Find where the given text appears and provide that cell's center as (x, y) coordinate. 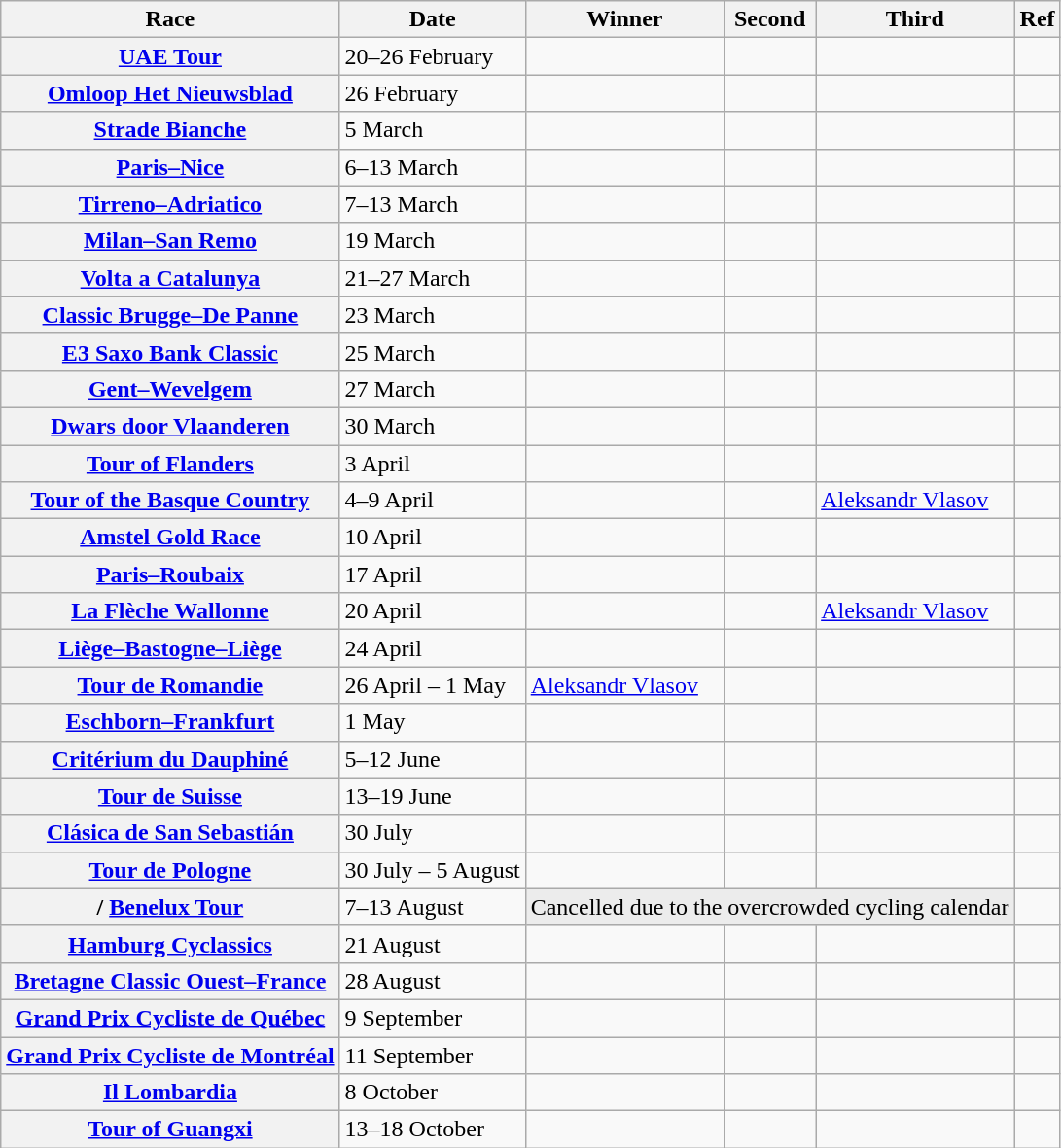
Amstel Gold Race (170, 538)
Tour of the Basque Country (170, 501)
23 March (432, 315)
26 February (432, 93)
Tour de Romandie (170, 685)
17 April (432, 574)
9 September (432, 1018)
E3 Saxo Bank Classic (170, 352)
UAE Tour (170, 56)
20–26 February (432, 56)
3 April (432, 464)
Paris–Nice (170, 167)
30 July (432, 833)
Winner (624, 19)
La Flèche Wallonne (170, 611)
7–13 August (432, 907)
21–27 March (432, 278)
10 April (432, 538)
4–9 April (432, 501)
Clásica de San Sebastián (170, 833)
Grand Prix Cycliste de Québec (170, 1018)
13–18 October (432, 1130)
Tour de Pologne (170, 870)
Bretagne Classic Ouest–France (170, 981)
/ Benelux Tour (170, 907)
Dwars door Vlaanderen (170, 426)
Hamburg Cyclassics (170, 944)
21 August (432, 944)
5 March (432, 130)
Liège–Bastogne–Liège (170, 648)
Tour de Suisse (170, 796)
30 July – 5 August (432, 870)
30 March (432, 426)
28 August (432, 981)
19 March (432, 241)
27 March (432, 389)
Grand Prix Cycliste de Montréal (170, 1055)
Omloop Het Nieuwsblad (170, 93)
Gent–Wevelgem (170, 389)
24 April (432, 648)
1 May (432, 722)
Eschborn–Frankfurt (170, 722)
Tour of Guangxi (170, 1130)
Strade Bianche (170, 130)
25 March (432, 352)
Paris–Roubaix (170, 574)
26 April – 1 May (432, 685)
Ref (1037, 19)
Milan–San Remo (170, 241)
20 April (432, 611)
7–13 March (432, 204)
11 September (432, 1055)
5–12 June (432, 759)
Tirreno–Adriatico (170, 204)
Date (432, 19)
Second (770, 19)
Third (915, 19)
Race (170, 19)
Cancelled due to the overcrowded cycling calendar (770, 907)
6–13 March (432, 167)
Il Lombardia (170, 1093)
Classic Brugge–De Panne (170, 315)
Tour of Flanders (170, 464)
Critérium du Dauphiné (170, 759)
Volta a Catalunya (170, 278)
13–19 June (432, 796)
8 October (432, 1093)
